Return (X, Y) of the center of cell containing provided text 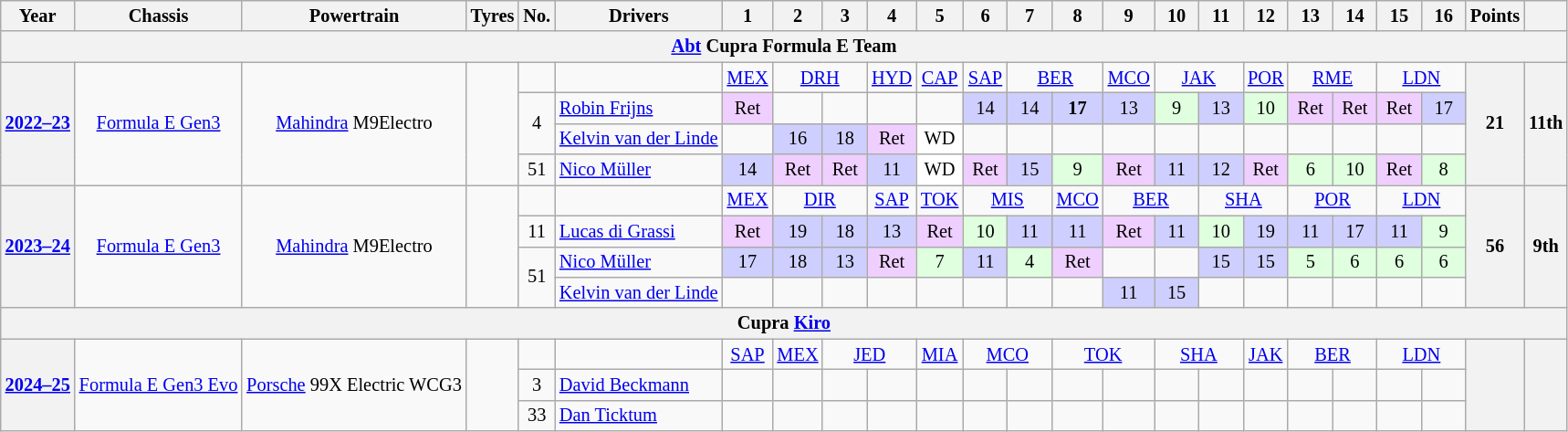
11th (1546, 124)
HYD (892, 78)
David Beckmann (639, 385)
MIS (1008, 200)
Points (1495, 16)
Powertrain (354, 16)
1 (748, 16)
Drivers (639, 16)
2022–23 (38, 124)
Porsche 99X Electric WCG3 (354, 385)
RME (1333, 78)
Year (38, 16)
9th (1546, 247)
Formula E Gen3 Evo (159, 385)
DRH (820, 78)
No. (537, 16)
2024–25 (38, 385)
21 (1495, 124)
2 (798, 16)
Lucas di Grassi (639, 231)
JED (869, 354)
Tyres (493, 16)
Dan Ticktum (639, 416)
DIR (820, 200)
Robin Frijns (639, 108)
CAP (940, 78)
MIA (940, 354)
Chassis (159, 16)
56 (1495, 247)
Abt Cupra Formula E Team (784, 47)
Cupra Kiro (784, 323)
33 (537, 416)
2023–24 (38, 247)
